Find where the given text appears and provide that cell's center as (x, y) coordinate. 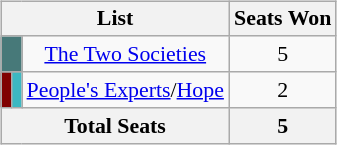
The Two Societies (126, 54)
Total Seats (115, 126)
Seats Won (282, 19)
People's Experts/Hope (126, 90)
2 (282, 90)
List (115, 19)
